Provide the (x, y) coordinate of the cell's center where the given text is located.  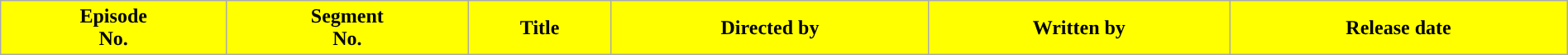
EpisodeNo. (114, 28)
Release date (1399, 28)
SegmentNo. (347, 28)
Title (539, 28)
Written by (1079, 28)
Directed by (770, 28)
